Return [X, Y] of the center of cell containing provided text 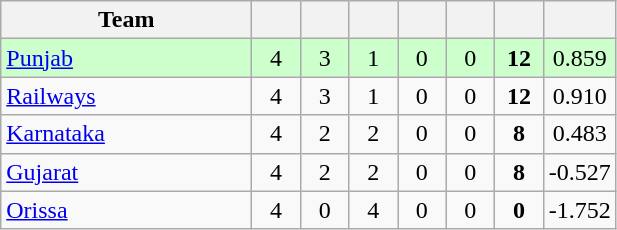
-0.527 [580, 172]
0.859 [580, 58]
Gujarat [126, 172]
Punjab [126, 58]
0.910 [580, 96]
-1.752 [580, 210]
Railways [126, 96]
0.483 [580, 134]
Team [126, 20]
Karnataka [126, 134]
Orissa [126, 210]
